Return the (X, Y) coordinate for the center point of the cell that contains the specified text.  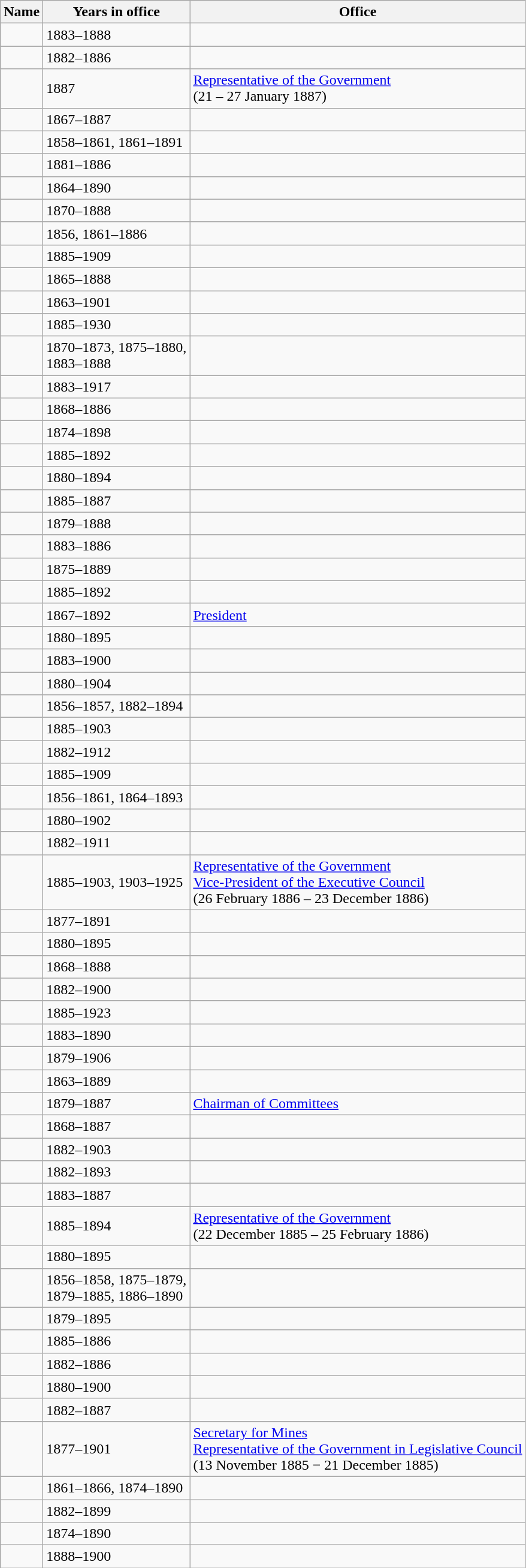
1877–1901 (116, 1449)
1883–1917 (116, 387)
1870–1888 (116, 210)
Secretary for MinesRepresentative of the Government in Legislative Council(13 November 1885 − 21 December 1885) (358, 1449)
1882–1912 (116, 752)
1870–1873, 1875–1880,1883–1888 (116, 356)
1867–1892 (116, 615)
1882–1899 (116, 1510)
Chairman of Committees (358, 1104)
1856–1858, 1875–1879,1879–1885, 1886–1890 (116, 1288)
1863–1889 (116, 1081)
1861–1866, 1874–1890 (116, 1488)
1879–1906 (116, 1058)
1867–1887 (116, 119)
1880–1902 (116, 820)
1885–1930 (116, 325)
1882–1887 (116, 1410)
1868–1886 (116, 410)
1865–1888 (116, 279)
1883–1900 (116, 660)
1863–1901 (116, 302)
1883–1890 (116, 1035)
1864–1890 (116, 188)
1856, 1861–1886 (116, 233)
Years in office (116, 12)
1856–1861, 1864–1893 (116, 797)
1880–1894 (116, 478)
1879–1895 (116, 1319)
1888–1900 (116, 1557)
1883–1887 (116, 1195)
1879–1888 (116, 523)
1882–1903 (116, 1149)
Representative of the GovernmentVice-President of the Executive Council(26 February 1886 – 23 December 1886) (358, 882)
1877–1891 (116, 921)
1858–1861, 1861–1891 (116, 142)
1880–1904 (116, 683)
1880–1900 (116, 1387)
1882–1893 (116, 1172)
1885–1887 (116, 501)
1879–1887 (116, 1104)
1883–1886 (116, 546)
1875–1889 (116, 569)
1885–1903, 1903–1925 (116, 882)
1874–1890 (116, 1534)
1868–1888 (116, 967)
1874–1898 (116, 432)
1885–1886 (116, 1341)
1882–1900 (116, 989)
1881–1886 (116, 165)
1885–1923 (116, 1012)
Representative of the Government(21 – 27 January 1887) (358, 89)
1885–1894 (116, 1226)
Name (22, 12)
Representative of the Government(22 December 1885 – 25 February 1886) (358, 1226)
1882–1911 (116, 843)
1885–1903 (116, 729)
1868–1887 (116, 1127)
1883–1888 (116, 35)
Office (358, 12)
President (358, 615)
1856–1857, 1882–1894 (116, 706)
1887 (116, 89)
